Locate the cell with the specified text and output its (x, y) center coordinate. 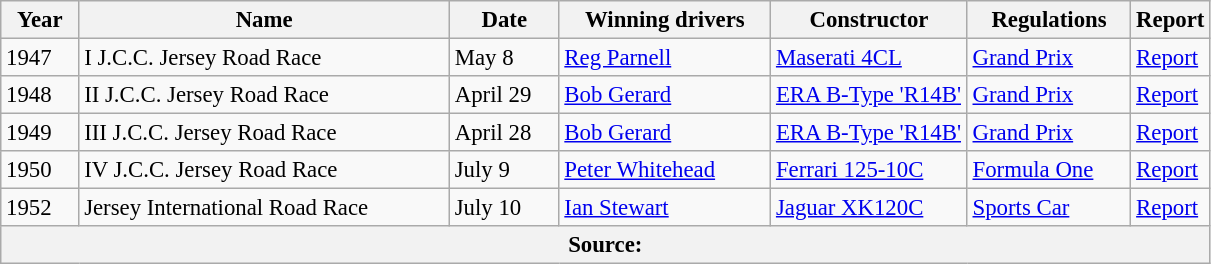
Sports Car (1049, 208)
Reg Parnell (665, 58)
II J.C.C. Jersey Road Race (264, 95)
Regulations (1049, 20)
Jersey International Road Race (264, 208)
1952 (40, 208)
Date (504, 20)
May 8 (504, 58)
July 9 (504, 170)
Name (264, 20)
1950 (40, 170)
1947 (40, 58)
April 29 (504, 95)
Ian Stewart (665, 208)
1948 (40, 95)
Year (40, 20)
Jaguar XK120C (870, 208)
I J.C.C. Jersey Road Race (264, 58)
1949 (40, 133)
Maserati 4CL (870, 58)
III J.C.C. Jersey Road Race (264, 133)
Winning drivers (665, 20)
Constructor (870, 20)
Peter Whitehead (665, 170)
July 10 (504, 208)
Ferrari 125-10C (870, 170)
Source: (606, 245)
April 28 (504, 133)
Formula One (1049, 170)
IV J.C.C. Jersey Road Race (264, 170)
